Determine the (x, y) coordinate at the center of the cell enclosing the given text.  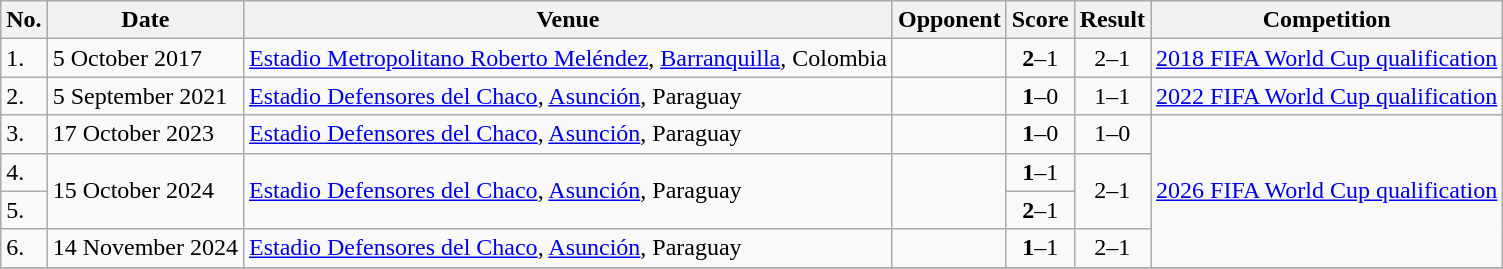
1. (24, 58)
3. (24, 134)
2026 FIFA World Cup qualification (1327, 191)
2. (24, 96)
Result (1112, 20)
No. (24, 20)
2018 FIFA World Cup qualification (1327, 58)
14 November 2024 (145, 248)
5 October 2017 (145, 58)
15 October 2024 (145, 191)
5. (24, 210)
Competition (1327, 20)
2022 FIFA World Cup qualification (1327, 96)
Venue (568, 20)
5 September 2021 (145, 96)
Score (1040, 20)
4. (24, 172)
Date (145, 20)
6. (24, 248)
Opponent (949, 20)
17 October 2023 (145, 134)
Estadio Metropolitano Roberto Meléndez, Barranquilla, Colombia (568, 58)
